Provide the (X, Y) coordinate of the cell's center where the given text is located.  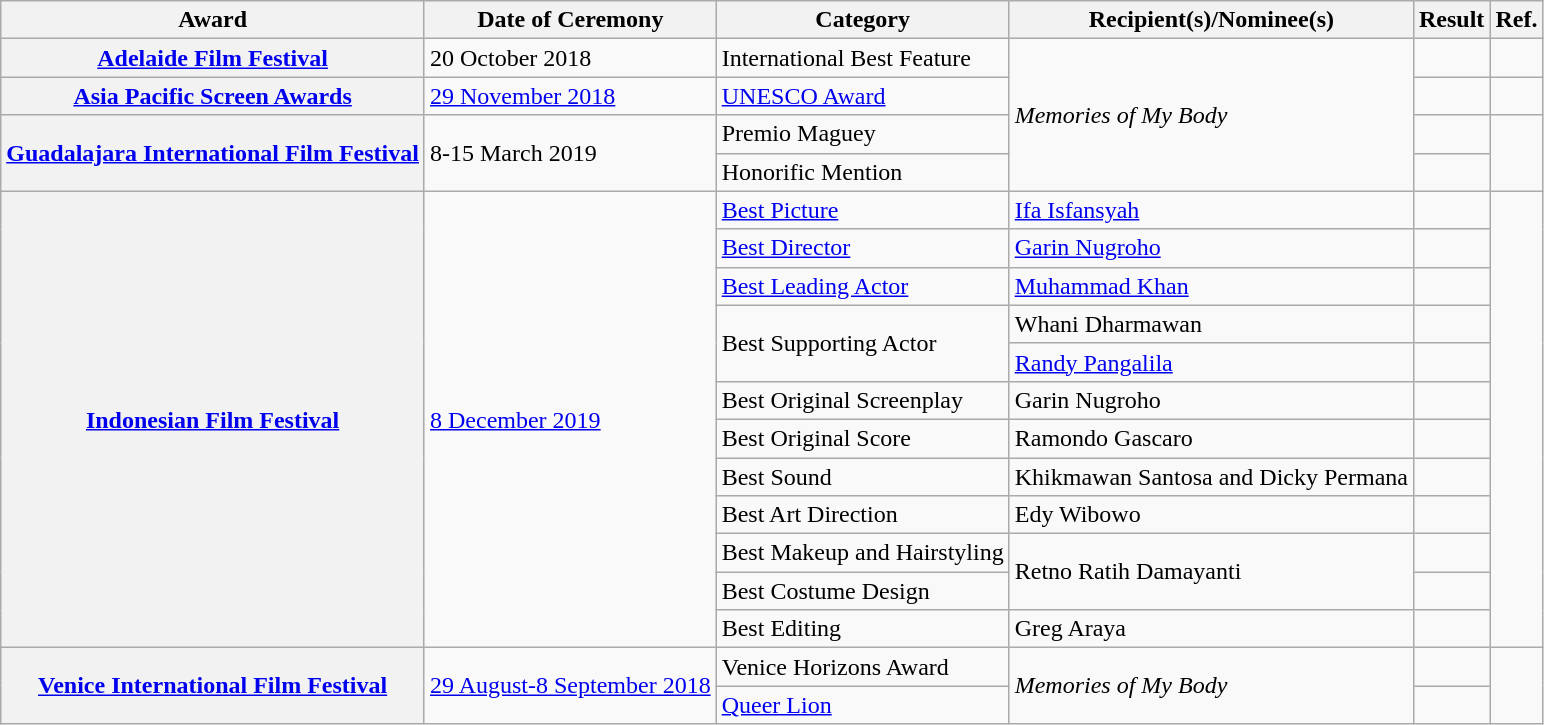
Best Original Screenplay (862, 400)
Best Editing (862, 629)
Edy Wibowo (1211, 515)
UNESCO Award (862, 96)
Adelaide Film Festival (213, 58)
Honorific Mention (862, 172)
Queer Lion (862, 705)
29 November 2018 (570, 96)
Award (213, 20)
Ref. (1516, 20)
Recipient(s)/Nominee(s) (1211, 20)
Ramondo Gascaro (1211, 438)
Venice Horizons Award (862, 667)
Ifa Isfansyah (1211, 210)
Best Director (862, 248)
Retno Ratih Damayanti (1211, 572)
Indonesian Film Festival (213, 420)
Randy Pangalila (1211, 362)
International Best Feature (862, 58)
Best Sound (862, 477)
Muhammad Khan (1211, 286)
Best Original Score (862, 438)
Guadalajara International Film Festival (213, 153)
29 August-8 September 2018 (570, 686)
Date of Ceremony (570, 20)
Asia Pacific Screen Awards (213, 96)
Best Costume Design (862, 591)
Category (862, 20)
Best Art Direction (862, 515)
8 December 2019 (570, 420)
Best Picture (862, 210)
Greg Araya (1211, 629)
Premio Maguey (862, 134)
Whani Dharmawan (1211, 324)
Result (1451, 20)
Best Leading Actor (862, 286)
8-15 March 2019 (570, 153)
Khikmawan Santosa and Dicky Permana (1211, 477)
Best Makeup and Hairstyling (862, 553)
Best Supporting Actor (862, 343)
Venice International Film Festival (213, 686)
20 October 2018 (570, 58)
